Detect which cell encompasses the target text, then output its [X, Y] center coordinate. 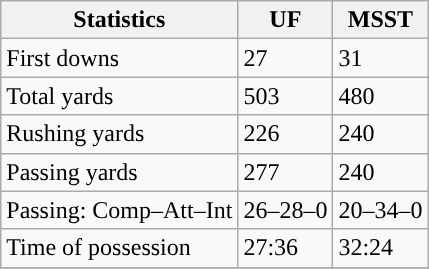
Passing yards [120, 172]
Time of possession [120, 248]
31 [380, 58]
32:24 [380, 248]
27:36 [286, 248]
503 [286, 96]
Total yards [120, 96]
Rushing yards [120, 134]
Passing: Comp–Att–Int [120, 210]
480 [380, 96]
MSST [380, 20]
226 [286, 134]
27 [286, 58]
UF [286, 20]
20–34–0 [380, 210]
Statistics [120, 20]
277 [286, 172]
26–28–0 [286, 210]
First downs [120, 58]
